Find where the given text appears and provide that cell's center as [X, Y] coordinate. 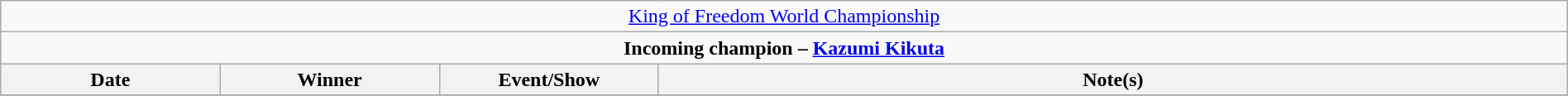
Incoming champion – Kazumi Kikuta [784, 48]
Winner [329, 79]
Note(s) [1113, 79]
Date [111, 79]
Event/Show [549, 79]
King of Freedom World Championship [784, 17]
